Extract the (x, y) coordinate from the center of the cell holding the provided text.  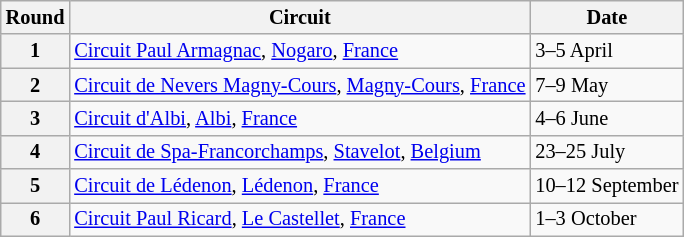
2 (36, 85)
Circuit Paul Ricard, Le Castellet, France (300, 219)
Date (606, 17)
4 (36, 152)
Circuit de Spa-Francorchamps, Stavelot, Belgium (300, 152)
Round (36, 17)
5 (36, 186)
23–25 July (606, 152)
1 (36, 51)
Circuit de Lédenon, Lédenon, France (300, 186)
7–9 May (606, 85)
10–12 September (606, 186)
4–6 June (606, 118)
Circuit (300, 17)
6 (36, 219)
Circuit de Nevers Magny-Cours, Magny-Cours, France (300, 85)
Circuit Paul Armagnac, Nogaro, France (300, 51)
Circuit d'Albi, Albi, France (300, 118)
3 (36, 118)
1–3 October (606, 219)
3–5 April (606, 51)
